Pinpoint the cell where the given text exists, returning its (x, y) midpoint coordinate. 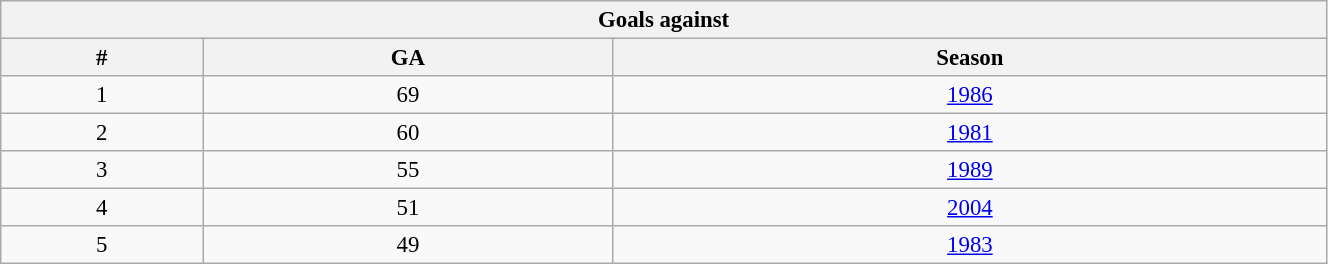
# (102, 58)
51 (408, 208)
4 (102, 208)
60 (408, 133)
1986 (970, 95)
1 (102, 95)
55 (408, 170)
69 (408, 95)
GA (408, 58)
5 (102, 245)
Season (970, 58)
2004 (970, 208)
1989 (970, 170)
1983 (970, 245)
3 (102, 170)
49 (408, 245)
1981 (970, 133)
2 (102, 133)
Goals against (664, 20)
